Locate the cell with the specified text and output its [X, Y] center coordinate. 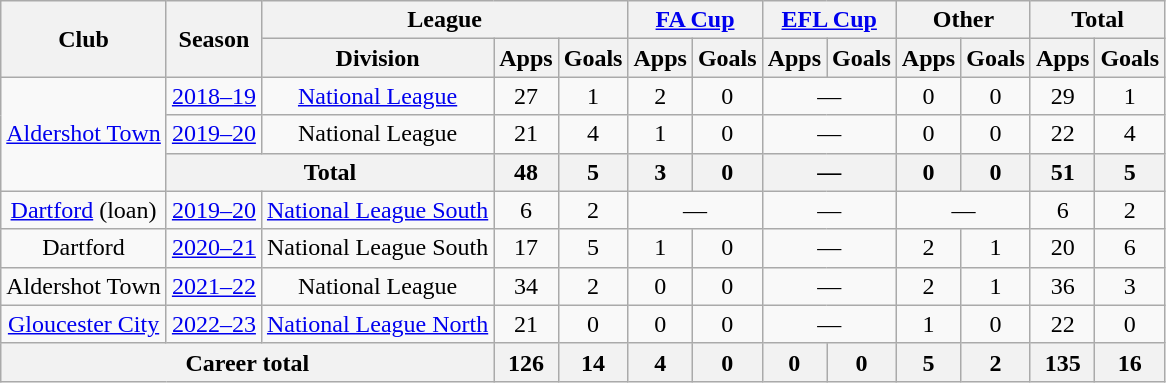
29 [1062, 96]
20 [1062, 248]
16 [1130, 362]
Other [963, 20]
14 [593, 362]
Dartford (loan) [84, 210]
National League North [377, 324]
League [444, 20]
Dartford [84, 248]
2021–22 [214, 286]
Gloucester City [84, 324]
36 [1062, 286]
17 [526, 248]
27 [526, 96]
EFL Cup [829, 20]
2022–23 [214, 324]
34 [526, 286]
FA Cup [695, 20]
Club [84, 39]
Career total [248, 362]
135 [1062, 362]
51 [1062, 172]
Season [214, 39]
126 [526, 362]
2018–19 [214, 96]
2020–21 [214, 248]
Division [377, 58]
48 [526, 172]
